Determine the [X, Y] coordinate at the center of the cell enclosing the given text.  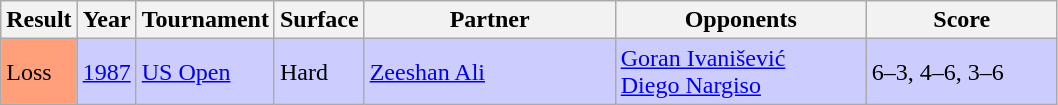
1987 [106, 72]
Hard [319, 72]
Loss [39, 72]
Partner [490, 20]
Year [106, 20]
Zeeshan Ali [490, 72]
Goran Ivanišević Diego Nargiso [740, 72]
Opponents [740, 20]
Score [962, 20]
Result [39, 20]
Tournament [205, 20]
US Open [205, 72]
6–3, 4–6, 3–6 [962, 72]
Surface [319, 20]
